For the text-containing cell, return its midpoint in (X, Y) coordinate format. 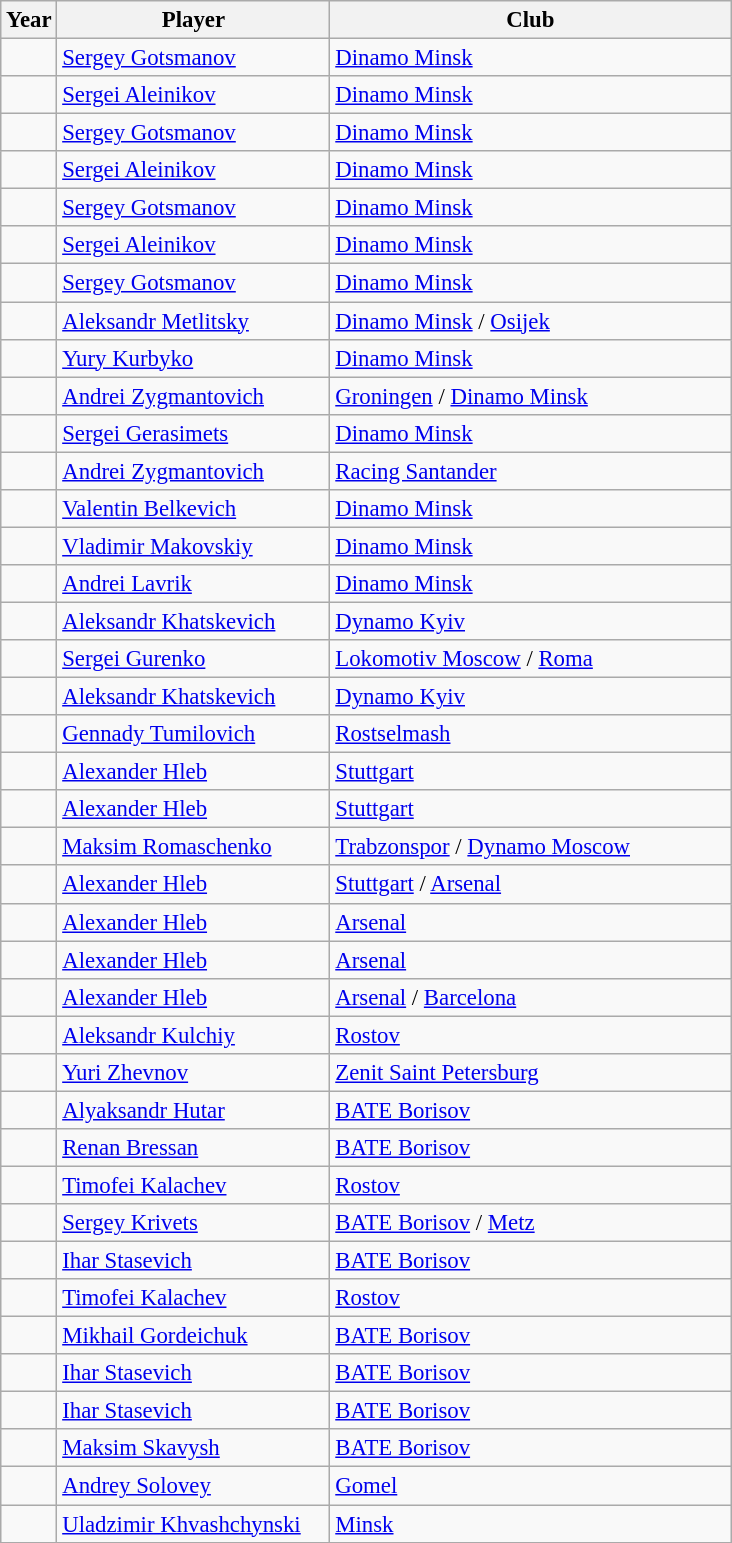
Sergey Krivets (194, 1223)
Vladimir Makovskiy (194, 546)
Groningen / Dinamo Minsk (530, 396)
Minsk (530, 1524)
Mikhail Gordeichuk (194, 1336)
Sergei Gerasimets (194, 433)
Racing Santander (530, 471)
Arsenal / Barcelona (530, 997)
Uladzimir Khvashchynski (194, 1524)
Sergei Gurenko (194, 659)
Yuri Zhevnov (194, 1073)
Valentin Belkevich (194, 509)
Andrei Lavrik (194, 584)
Stuttgart / Arsenal (530, 885)
Gennady Tumilovich (194, 734)
Lokomotiv Moscow / Roma (530, 659)
Yury Kurbyko (194, 358)
Player (194, 20)
Gomel (530, 1486)
Year (29, 20)
Dinamo Minsk / Osijek (530, 321)
Maksim Romaschenko (194, 847)
Rostselmash (530, 734)
Trabzonspor / Dynamo Moscow (530, 847)
Maksim Skavysh (194, 1449)
Andrey Solovey (194, 1486)
Aleksandr Kulchiy (194, 1035)
Club (530, 20)
Aleksandr Metlitsky (194, 321)
Alyaksandr Hutar (194, 1110)
BATE Borisov / Metz (530, 1223)
Renan Bressan (194, 1148)
Zenit Saint Petersburg (530, 1073)
